Search for the cell housing the specified text and yield its (x, y) center coordinate. 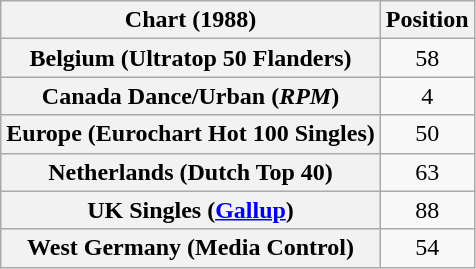
Europe (Eurochart Hot 100 Singles) (191, 134)
Chart (1988) (191, 20)
88 (427, 210)
63 (427, 172)
Belgium (Ultratop 50 Flanders) (191, 58)
54 (427, 248)
Netherlands (Dutch Top 40) (191, 172)
50 (427, 134)
58 (427, 58)
Position (427, 20)
West Germany (Media Control) (191, 248)
4 (427, 96)
UK Singles (Gallup) (191, 210)
Canada Dance/Urban (RPM) (191, 96)
